Find where the given text appears and provide that cell's center as [X, Y] coordinate. 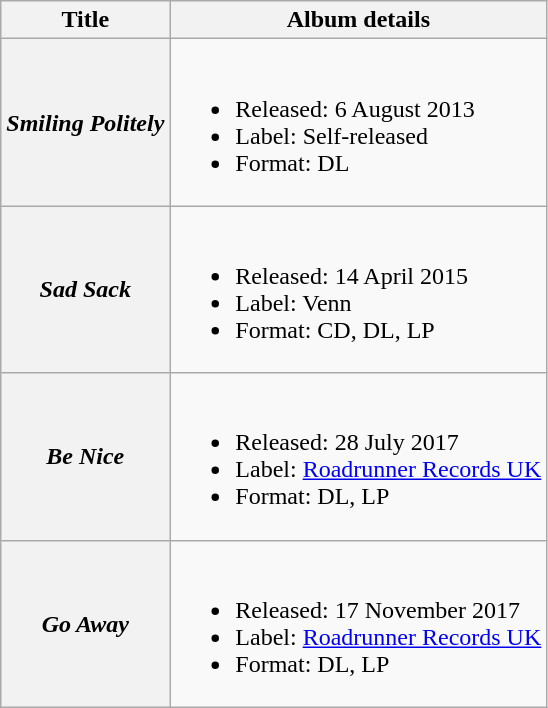
Be Nice [86, 456]
Go Away [86, 624]
Released: 17 November 2017Label: Roadrunner Records UKFormat: DL, LP [358, 624]
Released: 6 August 2013 Label: Self-releasedFormat: DL [358, 122]
Released: 14 April 2015 Label: VennFormat: CD, DL, LP [358, 290]
Smiling Politely [86, 122]
Title [86, 20]
Released: 28 July 2017Label: Roadrunner Records UKFormat: DL, LP [358, 456]
Sad Sack [86, 290]
Album details [358, 20]
